Search for the cell housing the specified text and yield its [x, y] center coordinate. 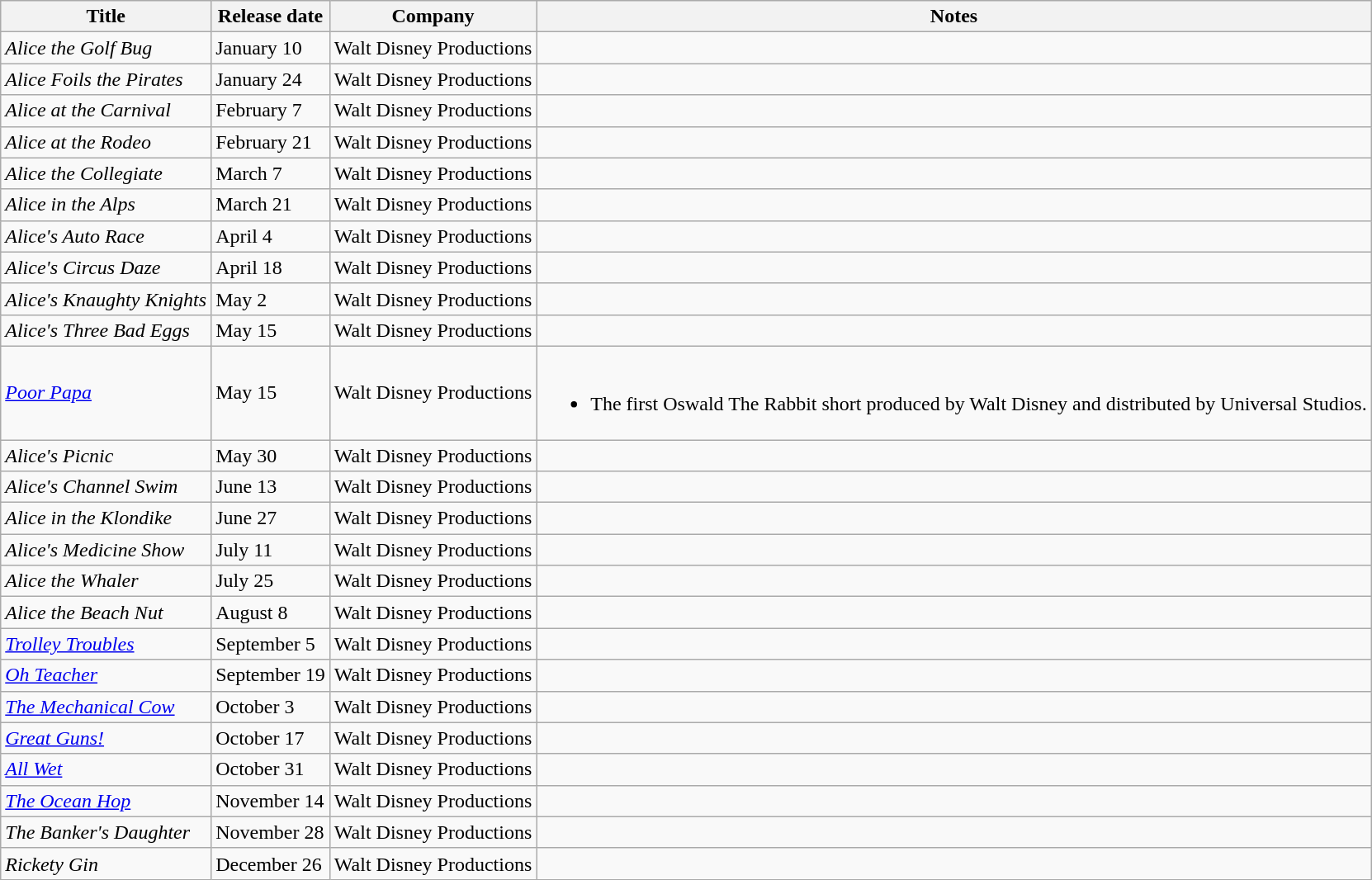
Alice the Beach Nut [106, 613]
October 3 [271, 707]
February 7 [271, 111]
January 24 [271, 79]
Alice's Channel Swim [106, 487]
Alice in the Klondike [106, 518]
Alice's Picnic [106, 455]
December 26 [271, 863]
May 30 [271, 455]
Alice's Auto Race [106, 236]
Alice at the Carnival [106, 111]
Alice Foils the Pirates [106, 79]
Rickety Gin [106, 863]
Alice's Circus Daze [106, 267]
May 2 [271, 299]
Alice's Medicine Show [106, 550]
July 25 [271, 581]
March 21 [271, 205]
Oh Teacher [106, 675]
April 18 [271, 267]
November 28 [271, 832]
Alice in the Alps [106, 205]
June 13 [271, 487]
October 17 [271, 738]
The first Oswald The Rabbit short produced by Walt Disney and distributed by Universal Studios. [954, 393]
All Wet [106, 769]
August 8 [271, 613]
Great Guns! [106, 738]
April 4 [271, 236]
Alice's Knaughty Knights [106, 299]
The Ocean Hop [106, 801]
November 14 [271, 801]
Alice the Collegiate [106, 173]
The Mechanical Cow [106, 707]
June 27 [271, 518]
Release date [271, 17]
March 7 [271, 173]
Alice's Three Bad Eggs [106, 330]
Poor Papa [106, 393]
Title [106, 17]
October 31 [271, 769]
Trolley Troubles [106, 644]
Notes [954, 17]
February 21 [271, 142]
Company [433, 17]
Alice at the Rodeo [106, 142]
Alice the Whaler [106, 581]
September 5 [271, 644]
July 11 [271, 550]
The Banker's Daughter [106, 832]
January 10 [271, 48]
September 19 [271, 675]
Alice the Golf Bug [106, 48]
